Provide the [x, y] coordinate of the cell's center where the given text is located.  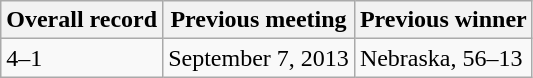
Nebraska, 56–13 [443, 58]
4–1 [82, 58]
Previous meeting [259, 20]
September 7, 2013 [259, 58]
Previous winner [443, 20]
Overall record [82, 20]
